Pinpoint the cell where the given text exists, returning its [x, y] midpoint coordinate. 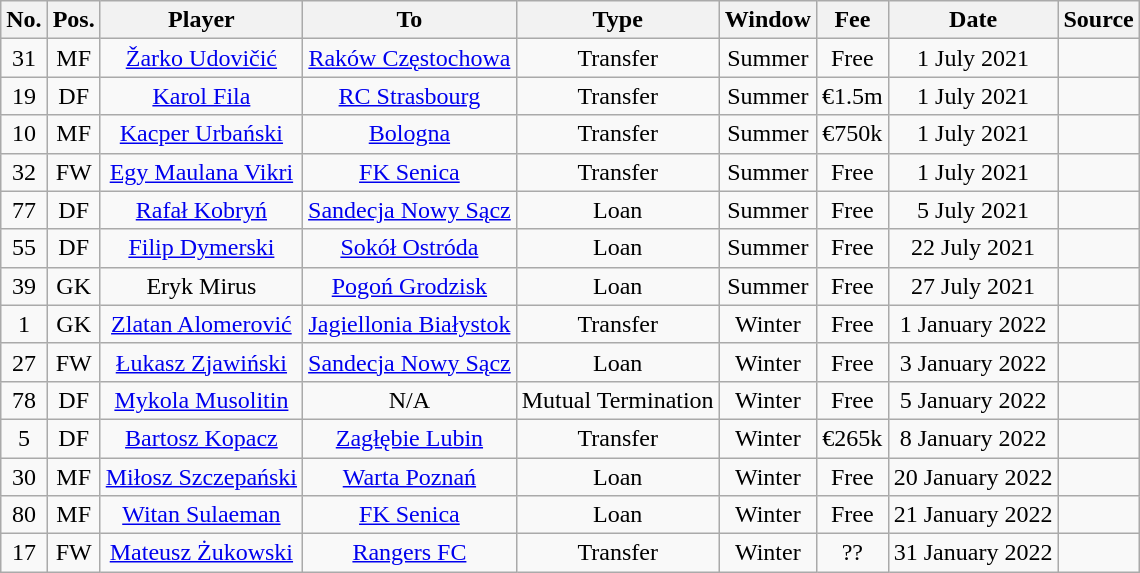
1 [24, 324]
Kacper Urbański [201, 134]
8 January 2022 [973, 438]
To [410, 20]
32 [24, 172]
10 [24, 134]
€1.5m [852, 96]
27 July 2021 [973, 286]
30 [24, 477]
39 [24, 286]
Window [768, 20]
Mutual Termination [618, 400]
55 [24, 248]
17 [24, 553]
Egy Maulana Vikri [201, 172]
€265k [852, 438]
78 [24, 400]
No. [24, 20]
N/A [410, 400]
RC Strasbourg [410, 96]
Date [973, 20]
Pos. [74, 20]
20 January 2022 [973, 477]
Sokół Ostróda [410, 248]
Eryk Mirus [201, 286]
27 [24, 362]
Łukasz Zjawiński [201, 362]
21 January 2022 [973, 515]
31 January 2022 [973, 553]
Žarko Udovičić [201, 58]
Raków Częstochowa [410, 58]
Rafał Kobryń [201, 210]
Bologna [410, 134]
Mateusz Żukowski [201, 553]
Mykola Musolitin [201, 400]
5 July 2021 [973, 210]
Bartosz Kopacz [201, 438]
Filip Dymerski [201, 248]
3 January 2022 [973, 362]
Jagiellonia Białystok [410, 324]
Type [618, 20]
Warta Poznań [410, 477]
Fee [852, 20]
Player [201, 20]
Zagłębie Lubin [410, 438]
80 [24, 515]
Source [1098, 20]
22 July 2021 [973, 248]
19 [24, 96]
Rangers FC [410, 553]
1 January 2022 [973, 324]
?? [852, 553]
Pogoń Grodzisk [410, 286]
Zlatan Alomerović [201, 324]
5 [24, 438]
€750k [852, 134]
Miłosz Szczepański [201, 477]
Karol Fila [201, 96]
31 [24, 58]
77 [24, 210]
5 January 2022 [973, 400]
Witan Sulaeman [201, 515]
